Return [X, Y] of the center of cell containing provided text 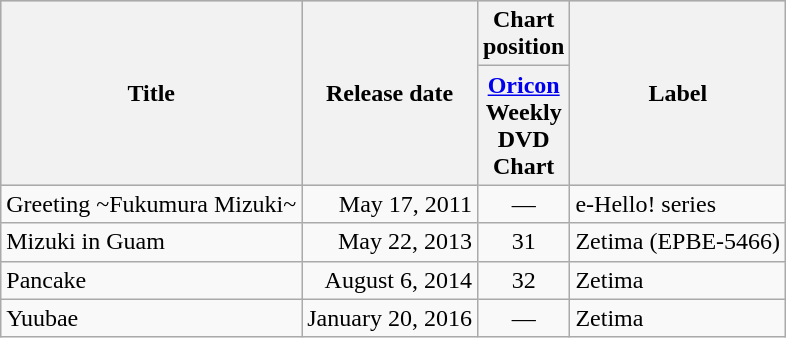
Title [152, 93]
e-Hello! series [678, 204]
August 6, 2014 [390, 280]
31 [523, 242]
OriconWeeklyDVDChart [523, 126]
Pancake [152, 280]
Mizuki in Guam [152, 242]
32 [523, 280]
Greeting ~Fukumura Mizuki~ [152, 204]
May 17, 2011 [390, 204]
Label [678, 93]
Release date [390, 93]
January 20, 2016 [390, 318]
Yuubae [152, 318]
Chartposition [523, 34]
Zetima (EPBE-5466) [678, 242]
May 22, 2013 [390, 242]
